Identify which cell holds the provided text, then report its [x, y] central coordinate. 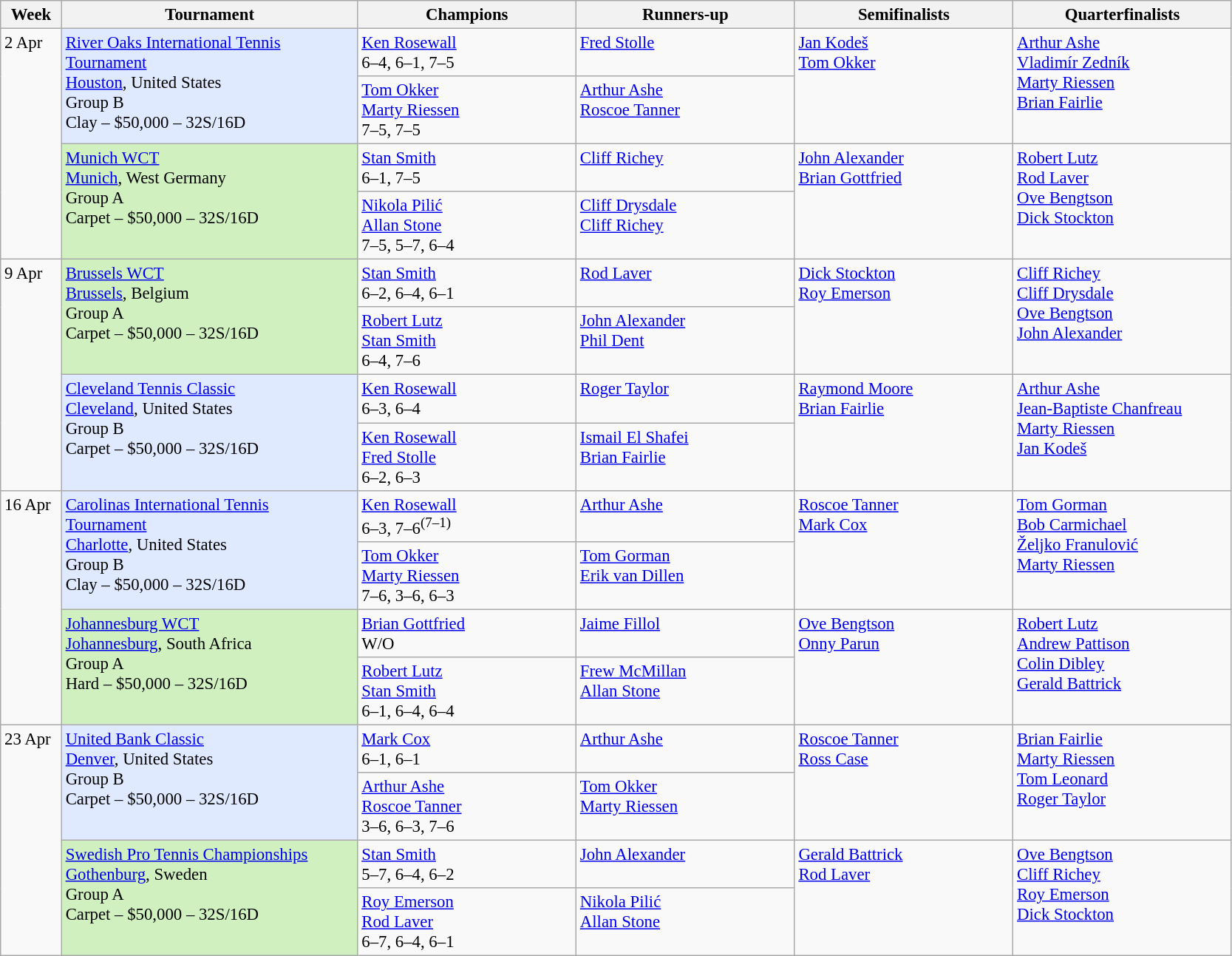
Tom Okker Marty Riessen [686, 807]
Ove Bengtson Onny Parun [904, 667]
John Alexander Brian Gottfried [904, 202]
Cleveland Tennis Classic Cleveland, United StatesGroup BCarpet – $50,000 – 32S/16D [210, 433]
Tom Okker Marty Riessen7–6, 3–6, 6–3 [467, 575]
Stan Smith5–7, 6–4, 6–2 [467, 864]
Cliff Richey Cliff Drysdale Ove Bengtson John Alexander [1123, 317]
Swedish Pro Tennis Championships Gothenburg, SwedenGroup ACarpet – $50,000 – 32S/16D [210, 898]
Carolinas International Tennis Tournament Charlotte, United StatesGroup BClay – $50,000 – 32S/16D [210, 550]
Frew McMillan Allan Stone [686, 691]
Stan Smith6–2, 6–4, 6–1 [467, 284]
9 Apr [31, 375]
Robert Lutz Rod Laver Ove Bengtson Dick Stockton [1123, 202]
Champions [467, 15]
Brian Fairlie Marty Riessen Tom Leonard Roger Taylor [1123, 782]
Ken Rosewall6–3, 7–6(7–1) [467, 516]
Nikola Pilić Allan Stone [686, 922]
Mark Cox6–1, 6–1 [467, 748]
Quarterfinalists [1123, 15]
Johannesburg WCT Johannesburg, South AfricaGroup AHard – $50,000 – 32S/16D [210, 667]
Tom Gorman Bob Carmichael Željko Franulović Marty Riessen [1123, 550]
Roscoe Tanner Ross Case [904, 782]
Robert Lutz Stan Smith6–4, 7–6 [467, 342]
2 Apr [31, 144]
Tom Gorman Erik van Dillen [686, 575]
Gerald Battrick Rod Laver [904, 898]
Tom Okker Marty Riessen7–5, 7–5 [467, 110]
Arthur Ashe Roscoe Tanner3–6, 6–3, 7–6 [467, 807]
Jaime Fillol [686, 633]
Ken Rosewall Fred Stolle6–2, 6–3 [467, 457]
Runners-up [686, 15]
Arthur Ashe Vladimír Zedník Marty Riessen Brian Fairlie [1123, 87]
Ken Rosewall6–3, 6–4 [467, 399]
Cliff Richey [686, 169]
John Alexander Phil Dent [686, 342]
Dick Stockton Roy Emerson [904, 317]
Fred Stolle [686, 53]
Stan Smith6–1, 7–5 [467, 169]
Nikola Pilić Allan Stone7–5, 5–7, 6–4 [467, 226]
Arthur Ashe Roscoe Tanner [686, 110]
United Bank Classic Denver, United StatesGroup BCarpet – $50,000 – 32S/16D [210, 782]
Cliff Drysdale Cliff Richey [686, 226]
Ove Bengtson Cliff Richey Roy Emerson Dick Stockton [1123, 898]
Jan Kodeš Tom Okker [904, 87]
Robert Lutz Stan Smith6–1, 6–4, 6–4 [467, 691]
River Oaks International Tennis Tournament Houston, United StatesGroup BClay – $50,000 – 32S/16D [210, 87]
Semifinalists [904, 15]
Rod Laver [686, 284]
Arthur Ashe Jean-Baptiste Chanfreau Marty Riessen Jan Kodeš [1123, 433]
Raymond Moore Brian Fairlie [904, 433]
Brussels WCT Brussels, BelgiumGroup ACarpet – $50,000 – 32S/16D [210, 317]
Week [31, 15]
Tournament [210, 15]
Munich WCT Munich, West GermanyGroup ACarpet – $50,000 – 32S/16D [210, 202]
Ken Rosewall6–4, 6–1, 7–5 [467, 53]
Brian GottfriedW/O [467, 633]
Roscoe Tanner Mark Cox [904, 550]
Robert Lutz Andrew Pattison Colin Dibley Gerald Battrick [1123, 667]
John Alexander [686, 864]
Roger Taylor [686, 399]
Ismail El Shafei Brian Fairlie [686, 457]
Roy Emerson Rod Laver6–7, 6–4, 6–1 [467, 922]
23 Apr [31, 840]
16 Apr [31, 608]
